For the text-containing cell, return its midpoint in [X, Y] coordinate format. 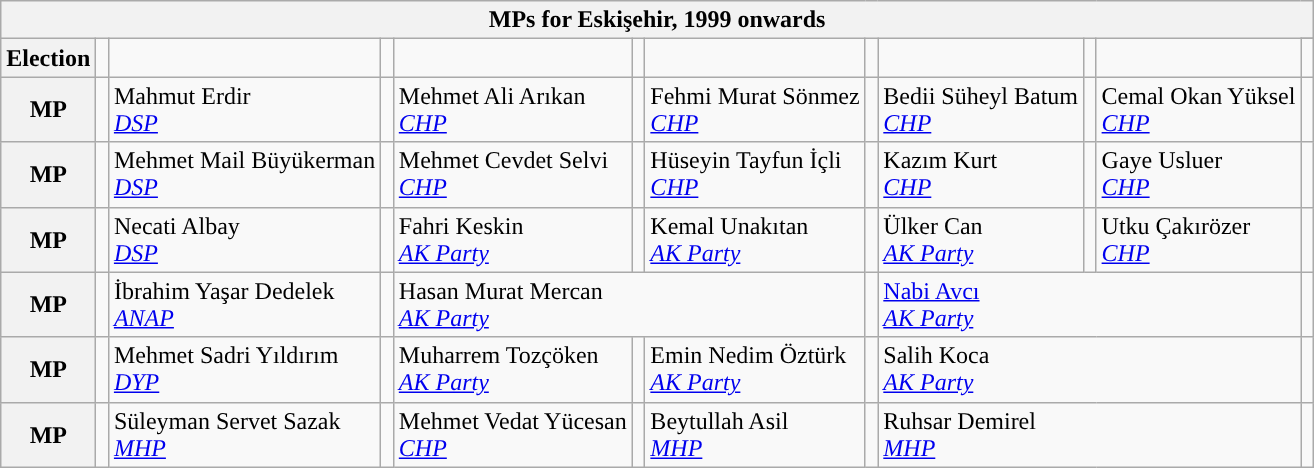
Necati AlbayDSP [244, 240]
Fahri KeskinAK Party [512, 240]
Election [48, 58]
Ülker CanAK Party [981, 240]
Mehmet Vedat YücesanCHP [512, 434]
Hasan Murat MercanAK Party [629, 304]
Beytullah AsilMHP [755, 434]
Kazım KurtCHP [981, 174]
Mehmet Ali ArıkanCHP [512, 110]
Mehmet Sadri YıldırımDYP [244, 370]
Emin Nedim ÖztürkAK Party [755, 370]
Kemal UnakıtanAK Party [755, 240]
Salih KocaAK Party [1090, 370]
Mehmet Cevdet SelviCHP [512, 174]
Bedii Süheyl BatumCHP [981, 110]
Mahmut ErdirDSP [244, 110]
Nabi AvcıAK Party [1090, 304]
MPs for Eskişehir, 1999 onwards [658, 20]
İbrahim Yaşar DedelekANAP [244, 304]
Gaye UsluerCHP [1198, 174]
Ruhsar DemirelMHP [1090, 434]
Süleyman Servet SazakMHP [244, 434]
Muharrem TozçökenAK Party [512, 370]
Fehmi Murat SönmezCHP [755, 110]
Hüseyin Tayfun İçliCHP [755, 174]
Cemal Okan YükselCHP [1198, 110]
Mehmet Mail BüyükermanDSP [244, 174]
Utku ÇakırözerCHP [1198, 240]
